Capture the cell that displays the provided text and extract its (X, Y) central coordinate. 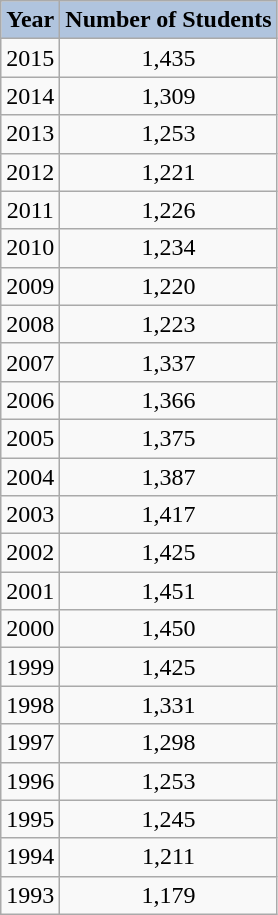
1,211 (168, 857)
1,223 (168, 324)
2010 (30, 248)
2014 (30, 96)
2013 (30, 134)
1993 (30, 895)
1,226 (168, 210)
1,417 (168, 515)
1,331 (168, 705)
2002 (30, 553)
1,220 (168, 286)
2012 (30, 172)
1,309 (168, 96)
1,387 (168, 477)
2011 (30, 210)
1995 (30, 819)
1997 (30, 743)
1,337 (168, 362)
1,179 (168, 895)
1998 (30, 705)
1,435 (168, 58)
1,245 (168, 819)
1996 (30, 781)
1,221 (168, 172)
1994 (30, 857)
2015 (30, 58)
Year (30, 20)
Number of Students (168, 20)
1,450 (168, 629)
1,451 (168, 591)
1,234 (168, 248)
1,375 (168, 438)
1,366 (168, 400)
2006 (30, 400)
1,298 (168, 743)
2003 (30, 515)
2008 (30, 324)
2005 (30, 438)
2007 (30, 362)
2004 (30, 477)
1999 (30, 667)
2001 (30, 591)
2000 (30, 629)
2009 (30, 286)
